Capture the cell that displays the provided text and extract its [x, y] central coordinate. 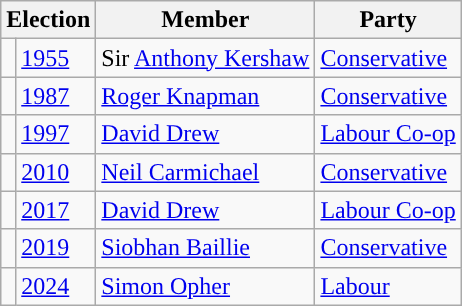
1997 [56, 134]
2024 [56, 286]
Member [206, 20]
1987 [56, 96]
2010 [56, 172]
Roger Knapman [206, 96]
Siobhan Baillie [206, 248]
Neil Carmichael [206, 172]
Simon Opher [206, 286]
2017 [56, 210]
Sir Anthony Kershaw [206, 58]
2019 [56, 248]
Labour [388, 286]
Party [388, 20]
Election [48, 20]
1955 [56, 58]
